From the cell containing the given text, extract its center point as (X, Y) coordinate. 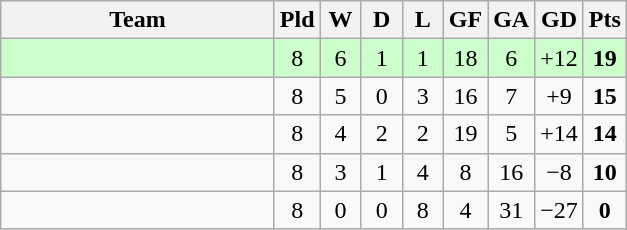
GD (560, 20)
GA (512, 20)
15 (604, 96)
−27 (560, 210)
−8 (560, 172)
Team (138, 20)
7 (512, 96)
14 (604, 134)
Pts (604, 20)
18 (465, 58)
+14 (560, 134)
+9 (560, 96)
31 (512, 210)
10 (604, 172)
D (382, 20)
GF (465, 20)
+12 (560, 58)
W (340, 20)
Pld (297, 20)
L (422, 20)
